Find where the given text appears and provide that cell's center as [X, Y] coordinate. 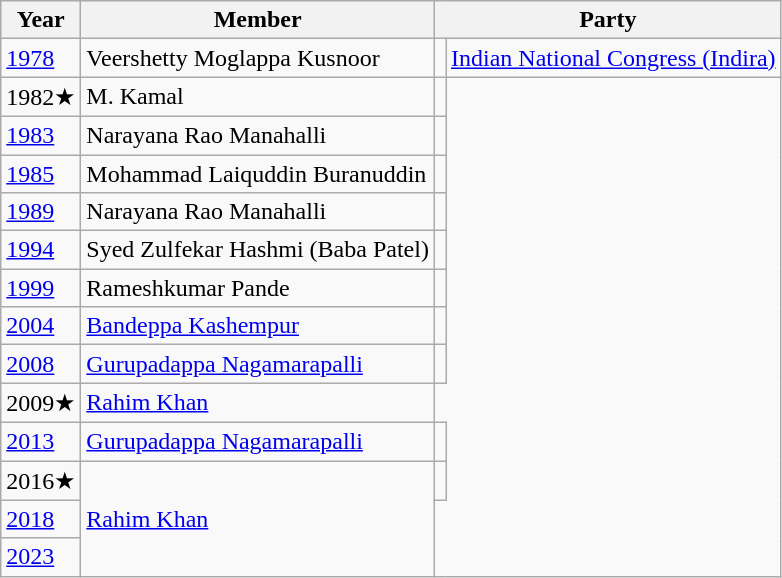
1994 [41, 250]
2018 [41, 519]
2009★ [41, 403]
1982★ [41, 97]
Indian National Congress (Indira) [614, 58]
Year [41, 20]
2008 [41, 364]
1999 [41, 288]
Veershetty Moglappa Kusnoor [258, 58]
Member [258, 20]
2013 [41, 441]
2004 [41, 326]
1985 [41, 173]
Syed Zulfekar Hashmi (Baba Patel) [258, 250]
M. Kamal [258, 97]
Rameshkumar Pande [258, 288]
Bandeppa Kashempur [258, 326]
1983 [41, 135]
2023 [41, 557]
1989 [41, 212]
2016★ [41, 480]
1978 [41, 58]
Party [608, 20]
Mohammad Laiquddin Buranuddin [258, 173]
